Detect which cell encompasses the target text, then output its (X, Y) center coordinate. 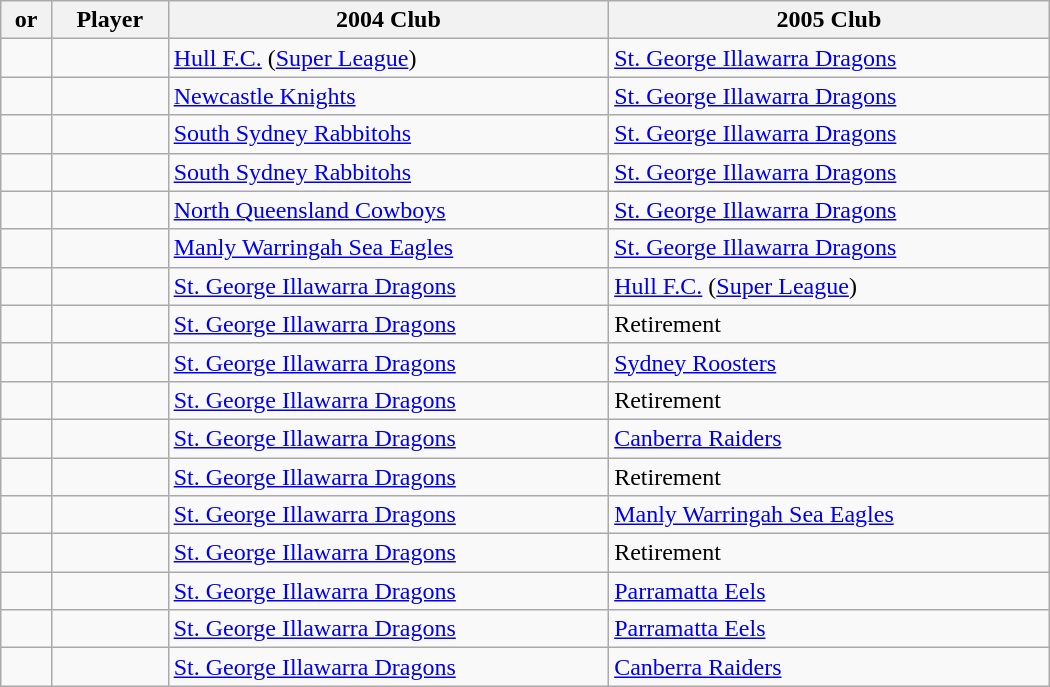
2004 Club (388, 20)
Sydney Roosters (830, 362)
Newcastle Knights (388, 96)
2005 Club (830, 20)
North Queensland Cowboys (388, 210)
or (26, 20)
Player (110, 20)
